Scan for the cell matching the given text and deliver its [X, Y] coordinate at center. 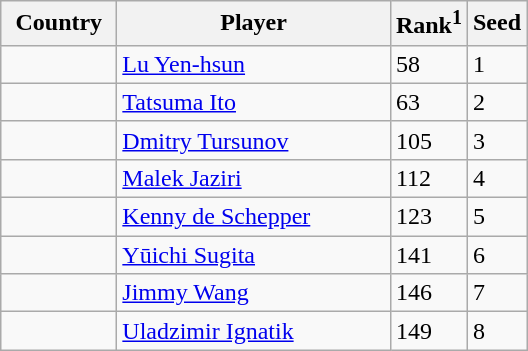
8 [496, 331]
146 [428, 293]
Kenny de Schepper [254, 217]
7 [496, 293]
Seed [496, 24]
Malek Jaziri [254, 178]
Tatsuma Ito [254, 102]
Rank1 [428, 24]
58 [428, 64]
2 [496, 102]
123 [428, 217]
Jimmy Wang [254, 293]
5 [496, 217]
63 [428, 102]
Player [254, 24]
112 [428, 178]
105 [428, 140]
Uladzimir Ignatik [254, 331]
4 [496, 178]
1 [496, 64]
149 [428, 331]
Country [59, 24]
Dmitry Tursunov [254, 140]
Lu Yen-hsun [254, 64]
6 [496, 255]
141 [428, 255]
Yūichi Sugita [254, 255]
3 [496, 140]
